Determine the (x, y) coordinate at the center of the cell enclosing the given text.  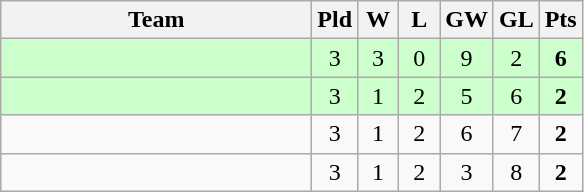
L (420, 20)
8 (516, 172)
W (378, 20)
Team (156, 20)
0 (420, 58)
Pld (335, 20)
9 (467, 58)
GL (516, 20)
7 (516, 134)
GW (467, 20)
Pts (560, 20)
5 (467, 96)
